For the text-containing cell, return its midpoint in [X, Y] coordinate format. 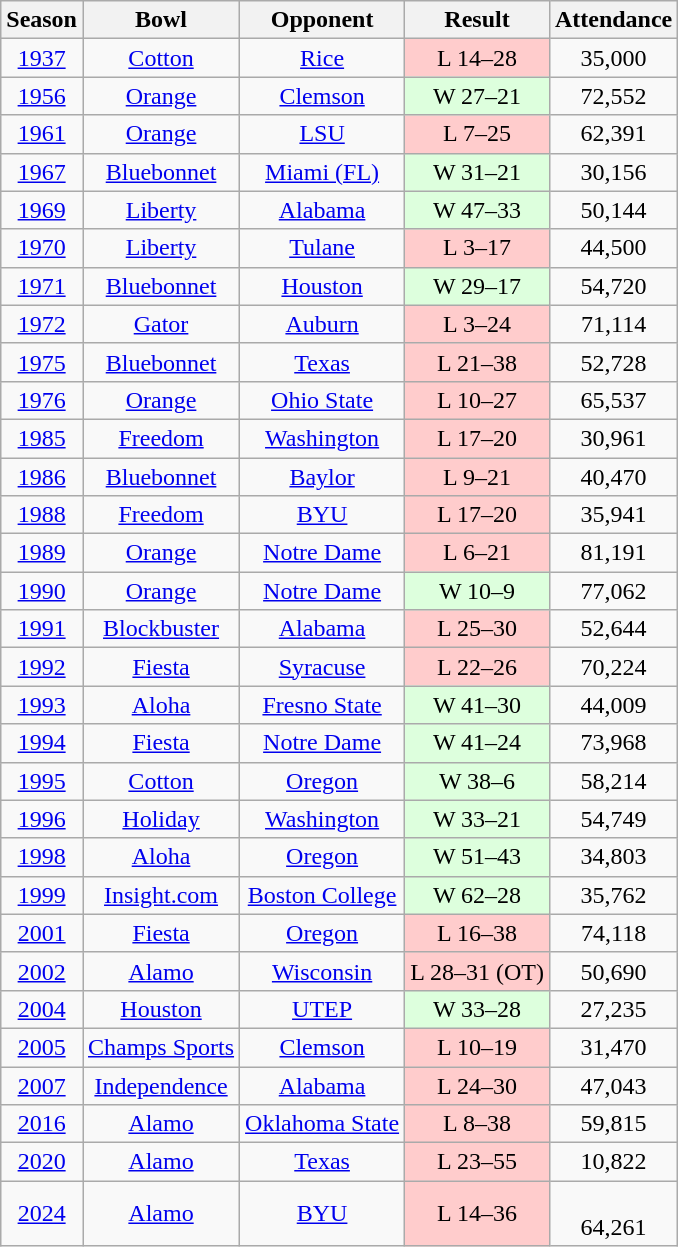
64,261 [613, 1214]
50,144 [613, 210]
71,114 [613, 324]
54,720 [613, 286]
1999 [42, 895]
Opponent [322, 20]
72,552 [613, 96]
Miami (FL) [322, 172]
30,156 [613, 172]
47,043 [613, 1085]
1971 [42, 286]
1993 [42, 705]
1975 [42, 362]
1956 [42, 96]
1988 [42, 515]
81,191 [613, 553]
1961 [42, 134]
65,537 [613, 400]
1970 [42, 248]
W 31–21 [478, 172]
LSU [322, 134]
58,214 [613, 781]
L 10–19 [478, 1047]
27,235 [613, 1009]
Fresno State [322, 705]
W 62–28 [478, 895]
2016 [42, 1124]
1969 [42, 210]
31,470 [613, 1047]
Result [478, 20]
59,815 [613, 1124]
L 3–24 [478, 324]
35,762 [613, 895]
W 38–6 [478, 781]
30,961 [613, 438]
35,000 [613, 58]
2007 [42, 1085]
1985 [42, 438]
L 22–26 [478, 667]
52,728 [613, 362]
W 47–33 [478, 210]
Holiday [160, 819]
L 7–25 [478, 134]
L 16–38 [478, 933]
Syracuse [322, 667]
54,749 [613, 819]
1986 [42, 477]
44,500 [613, 248]
2005 [42, 1047]
W 33–28 [478, 1009]
UTEP [322, 1009]
62,391 [613, 134]
70,224 [613, 667]
Champs Sports [160, 1047]
2024 [42, 1214]
L 25–30 [478, 629]
77,062 [613, 591]
1990 [42, 591]
W 41–24 [478, 743]
L 14–36 [478, 1214]
1989 [42, 553]
W 10–9 [478, 591]
L 9–21 [478, 477]
35,941 [613, 515]
L 10–27 [478, 400]
1967 [42, 172]
Rice [322, 58]
74,118 [613, 933]
1998 [42, 857]
2002 [42, 971]
34,803 [613, 857]
2004 [42, 1009]
Tulane [322, 248]
Bowl [160, 20]
1991 [42, 629]
Oklahoma State [322, 1124]
L 21–38 [478, 362]
Boston College [322, 895]
40,470 [613, 477]
1994 [42, 743]
Baylor [322, 477]
1972 [42, 324]
W 41–30 [478, 705]
L 14–28 [478, 58]
W 51–43 [478, 857]
Ohio State [322, 400]
2020 [42, 1162]
Blockbuster [160, 629]
Gator [160, 324]
Insight.com [160, 895]
50,690 [613, 971]
1996 [42, 819]
1937 [42, 58]
L 8–38 [478, 1124]
2001 [42, 933]
W 27–21 [478, 96]
L 6–21 [478, 553]
L 23–55 [478, 1162]
1976 [42, 400]
Wisconsin [322, 971]
Attendance [613, 20]
1992 [42, 667]
Season [42, 20]
L 3–17 [478, 248]
Independence [160, 1085]
W 33–21 [478, 819]
44,009 [613, 705]
10,822 [613, 1162]
73,968 [613, 743]
L 28–31 (OT) [478, 971]
L 24–30 [478, 1085]
1995 [42, 781]
52,644 [613, 629]
Auburn [322, 324]
W 29–17 [478, 286]
